Pinpoint the cell where the given text exists, returning its (x, y) midpoint coordinate. 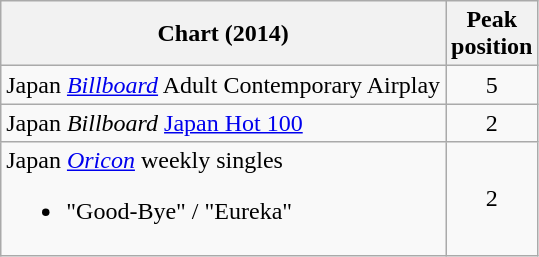
Japan Billboard Adult Contemporary Airplay (224, 85)
Peakposition (492, 34)
5 (492, 85)
Chart (2014) (224, 34)
Japan Billboard Japan Hot 100 (224, 123)
Japan Oricon weekly singles"Good-Bye" / "Eureka" (224, 198)
